Capture the cell that displays the provided text and extract its (x, y) central coordinate. 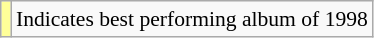
Indicates best performing album of 1998 (192, 19)
